From the cell containing the given text, extract its center point as [X, Y] coordinate. 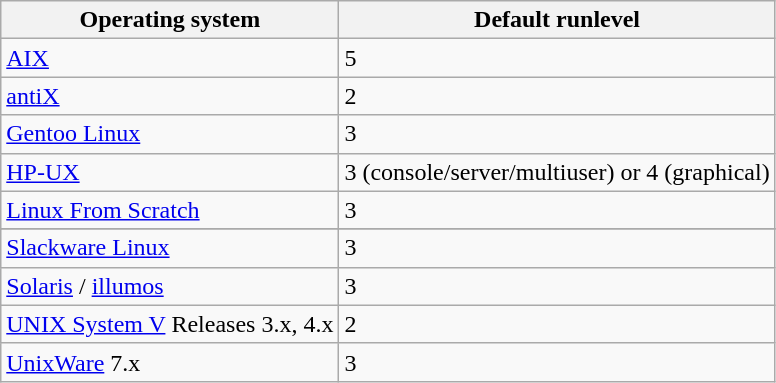
Gentoo Linux [170, 134]
Default runlevel [557, 20]
Linux From Scratch [170, 210]
Slackware Linux [170, 248]
5 [557, 58]
UNIX System V Releases 3.x, 4.x [170, 324]
Operating system [170, 20]
antiX [170, 96]
AIX [170, 58]
3 (console/server/multiuser) or 4 (graphical) [557, 172]
HP-UX [170, 172]
UnixWare 7.x [170, 362]
Solaris / illumos [170, 286]
